Capture the cell that displays the provided text and extract its [X, Y] central coordinate. 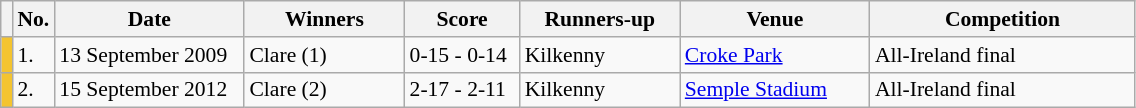
Semple Stadium [775, 90]
Croke Park [775, 55]
No. [33, 19]
0-15 - 0-14 [462, 55]
Date [149, 19]
Venue [775, 19]
15 September 2012 [149, 90]
2-17 - 2-11 [462, 90]
Clare (1) [324, 55]
1. [33, 55]
Competition [1002, 19]
Runners-up [600, 19]
13 September 2009 [149, 55]
Clare (2) [324, 90]
Score [462, 19]
2. [33, 90]
Winners [324, 19]
